Identify which cell holds the provided text, then report its [x, y] central coordinate. 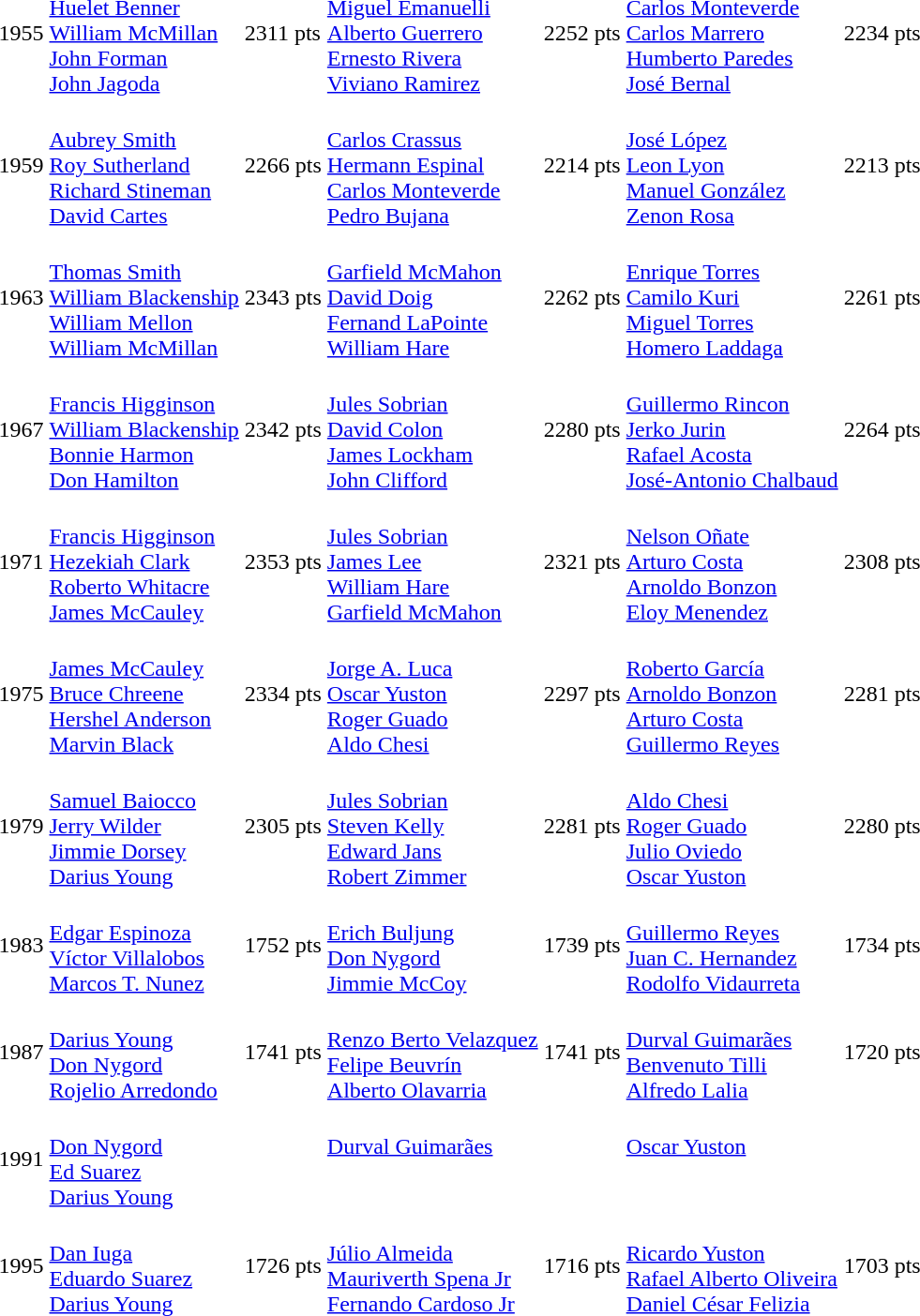
Carlos CrassusHermann EspinalCarlos MonteverdePedro Bujana [432, 165]
1752 pts [283, 945]
1739 pts [581, 945]
Roberto GarcíaArnoldo BonzonArturo CostaGuillermo Reyes [731, 694]
Guillermo ReyesJuan C. HernandezRodolfo Vidaurreta [731, 945]
2334 pts [283, 694]
Jules SobrianDavid ColonJames LockhamJohn Clifford [432, 429]
Jorge A. LucaOscar YustonRoger GuadoAldo Chesi [432, 694]
2214 pts [581, 165]
2342 pts [283, 429]
Francis HigginsonWilliam BlackenshipBonnie HarmonDon Hamilton [144, 429]
Erich BuljungDon NygordJimmie McCoy [432, 945]
Enrique TorresCamilo KuriMiguel TorresHomero Laddaga [731, 297]
Don NygordEd SuarezDarius Young [144, 1159]
Nelson OñateArturo CostaArnoldo BonzonEloy Menendez [731, 561]
2281 pts [581, 826]
2262 pts [581, 297]
Garfield McMahonDavid DoigFernand LaPointeWilliam Hare [432, 297]
2297 pts [581, 694]
Aubrey SmithRoy SutherlandRichard StinemanDavid Cartes [144, 165]
2353 pts [283, 561]
James McCauleyBruce ChreeneHershel AndersonMarvin Black [144, 694]
Samuel BaioccoJerry WilderJimmie DorseyDarius Young [144, 826]
2305 pts [283, 826]
Oscar Yuston [731, 1159]
Aldo ChesiRoger GuadoJulio OviedoOscar Yuston [731, 826]
José LópezLeon LyonManuel GonzálezZenon Rosa [731, 165]
2343 pts [283, 297]
2321 pts [581, 561]
Durval GuimarãesBenvenuto TilliAlfredo Lalia [731, 1052]
Thomas SmithWilliam BlackenshipWilliam MellonWilliam McMillan [144, 297]
Francis HigginsonHezekiah ClarkRoberto WhitacreJames McCauley [144, 561]
Jules SobrianJames LeeWilliam HareGarfield McMahon [432, 561]
2266 pts [283, 165]
Renzo Berto VelazquezFelipe BeuvrínAlberto Olavarria [432, 1052]
Jules SobrianSteven KellyEdward JansRobert Zimmer [432, 826]
Durval Guimarães [432, 1159]
Edgar EspinozaVíctor VillalobosMarcos T. Nunez [144, 945]
Darius YoungDon NygordRojelio Arredondo [144, 1052]
2280 pts [581, 429]
Guillermo RinconJerko JurinRafael AcostaJosé-Antonio Chalbaud [731, 429]
